Return the [X, Y] coordinate for the center point of the cell that contains the specified text.  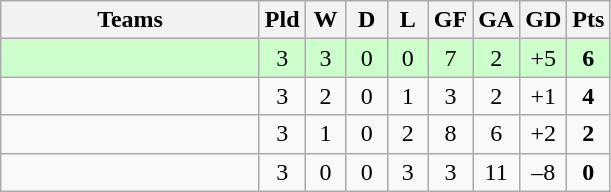
GA [496, 20]
Pld [282, 20]
8 [450, 134]
D [366, 20]
7 [450, 58]
+1 [544, 96]
–8 [544, 172]
Teams [130, 20]
4 [588, 96]
+2 [544, 134]
11 [496, 172]
GD [544, 20]
+5 [544, 58]
W [326, 20]
Pts [588, 20]
GF [450, 20]
L [408, 20]
